For the text-containing cell, return its midpoint in (X, Y) coordinate format. 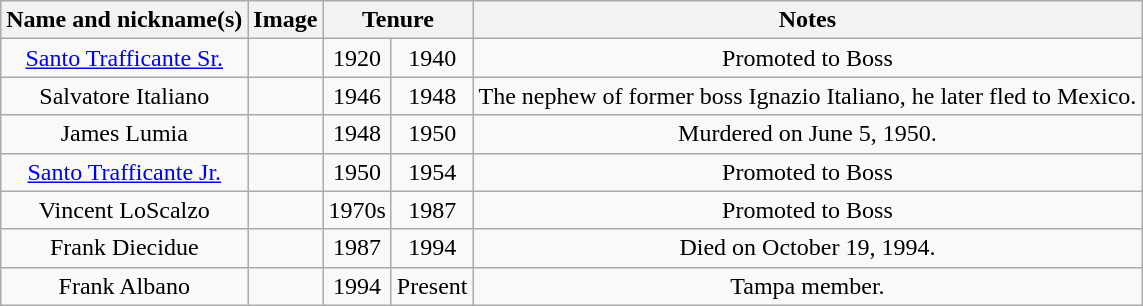
Santo Trafficante Sr. (124, 58)
1954 (432, 172)
1920 (357, 58)
1946 (357, 96)
Tampa member. (808, 286)
Santo Trafficante Jr. (124, 172)
Frank Albano (124, 286)
Present (432, 286)
Frank Diecidue (124, 248)
1940 (432, 58)
Notes (808, 20)
The nephew of former boss Ignazio Italiano, he later fled to Mexico. (808, 96)
Image (286, 20)
1970s (357, 210)
Name and nickname(s) (124, 20)
Vincent LoScalzo (124, 210)
James Lumia (124, 134)
Murdered on June 5, 1950. (808, 134)
Salvatore Italiano (124, 96)
Died on October 19, 1994. (808, 248)
Tenure (398, 20)
